Scan for the cell matching the given text and deliver its [X, Y] coordinate at center. 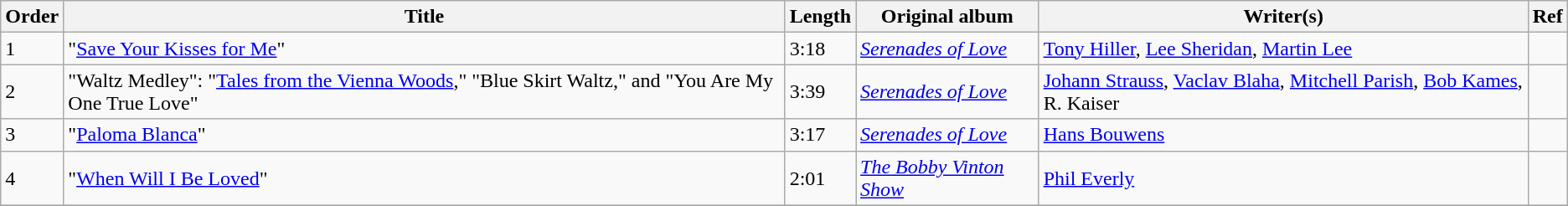
Original album [948, 17]
2:01 [820, 178]
Phil Everly [1283, 178]
4 [32, 178]
Writer(s) [1283, 17]
Tony Hiller, Lee Sheridan, Martin Lee [1283, 49]
1 [32, 49]
"Waltz Medley": "Tales from the Vienna Woods," "Blue Skirt Waltz," and "You Are My One True Love" [424, 92]
3:39 [820, 92]
3:17 [820, 135]
Hans Bouwens [1283, 135]
The Bobby Vinton Show [948, 178]
3 [32, 135]
"When Will I Be Loved" [424, 178]
"Save Your Kisses for Me" [424, 49]
3:18 [820, 49]
2 [32, 92]
Johann Strauss, Vaclav Blaha, Mitchell Parish, Bob Kames, R. Kaiser [1283, 92]
Order [32, 17]
Title [424, 17]
Length [820, 17]
Ref [1548, 17]
"Paloma Blanca" [424, 135]
